Locate the cell with the specified text and output its (X, Y) center coordinate. 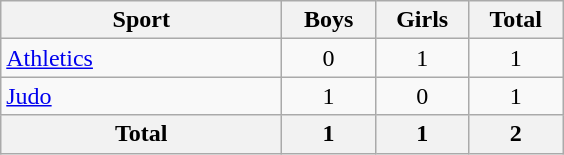
2 (516, 134)
Girls (422, 20)
Judo (142, 96)
Sport (142, 20)
Athletics (142, 58)
Boys (329, 20)
